Return the (X, Y) coordinate for the center point of the cell that contains the specified text.  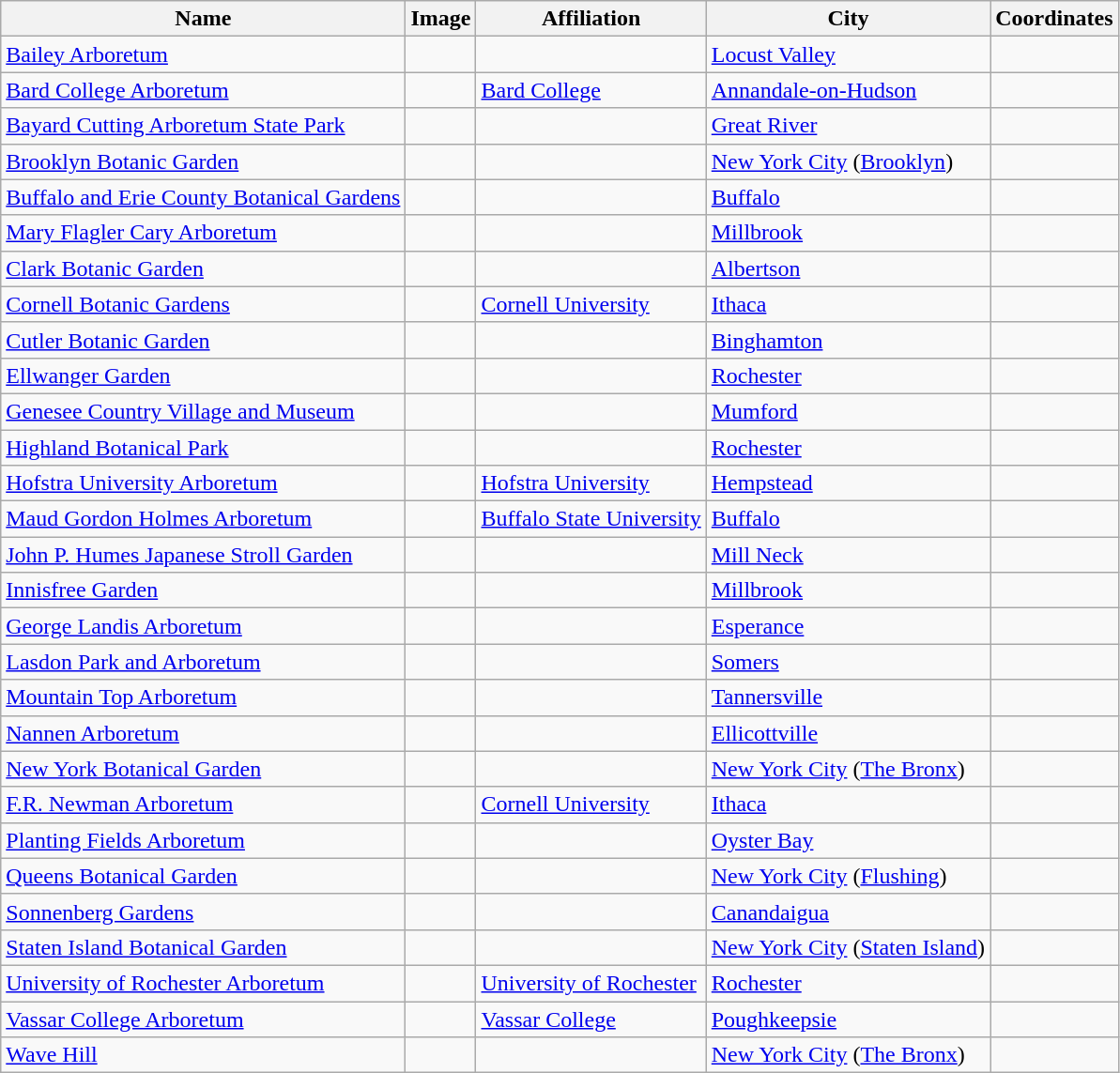
Canandaigua (848, 912)
Hofstra University Arboretum (203, 483)
New York City (Brooklyn) (848, 161)
Buffalo and Erie County Botanical Gardens (203, 197)
Cutler Botanic Garden (203, 340)
Brooklyn Botanic Garden (203, 161)
Hofstra University (591, 483)
Coordinates (1054, 19)
New York City (Staten Island) (848, 947)
Wave Hill (203, 1055)
Bard College Arboretum (203, 90)
Sonnenberg Gardens (203, 912)
Locust Valley (848, 54)
Highland Botanical Park (203, 448)
John P. Humes Japanese Stroll Garden (203, 555)
New York City (Flushing) (848, 876)
Image (441, 19)
Mary Flagler Cary Arboretum (203, 233)
Clark Botanic Garden (203, 268)
Staten Island Botanical Garden (203, 947)
City (848, 19)
Albertson (848, 268)
Ellicottville (848, 733)
Ellwanger Garden (203, 376)
Bailey Arboretum (203, 54)
Maud Gordon Holmes Arboretum (203, 519)
University of Rochester (591, 983)
Esperance (848, 626)
Hempstead (848, 483)
Lasdon Park and Arboretum (203, 662)
Tannersville (848, 697)
Cornell Botanic Gardens (203, 304)
Planting Fields Arboretum (203, 840)
Mountain Top Arboretum (203, 697)
Vassar College (591, 1019)
Nannen Arboretum (203, 733)
Mill Neck (848, 555)
Genesee Country Village and Museum (203, 411)
University of Rochester Arboretum (203, 983)
Buffalo State University (591, 519)
Annandale-on-Hudson (848, 90)
Affiliation (591, 19)
Bayard Cutting Arboretum State Park (203, 126)
Innisfree Garden (203, 590)
F.R. Newman Arboretum (203, 805)
Great River (848, 126)
Oyster Bay (848, 840)
Vassar College Arboretum (203, 1019)
George Landis Arboretum (203, 626)
Poughkeepsie (848, 1019)
Mumford (848, 411)
Somers (848, 662)
Name (203, 19)
Queens Botanical Garden (203, 876)
Bard College (591, 90)
Binghamton (848, 340)
New York Botanical Garden (203, 769)
